Output the [X, Y] coordinate of the center of the cell containing the given text.  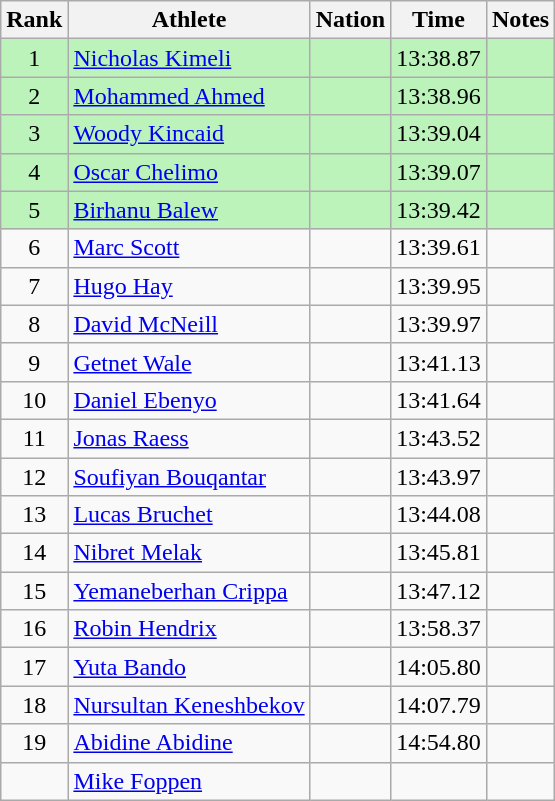
1 [34, 58]
Yuta Bando [189, 667]
13:38.96 [439, 96]
13:39.61 [439, 248]
8 [34, 324]
Nation [350, 20]
13:58.37 [439, 629]
2 [34, 96]
Mohammed Ahmed [189, 96]
13:43.97 [439, 477]
Soufiyan Bouqantar [189, 477]
Jonas Raess [189, 438]
Lucas Bruchet [189, 515]
Oscar Chelimo [189, 172]
7 [34, 286]
14:07.79 [439, 705]
Nibret Melak [189, 553]
Mike Foppen [189, 781]
18 [34, 705]
Notes [520, 20]
17 [34, 667]
Hugo Hay [189, 286]
3 [34, 134]
16 [34, 629]
Time [439, 20]
13:45.81 [439, 553]
13:39.95 [439, 286]
Rank [34, 20]
15 [34, 591]
14 [34, 553]
13 [34, 515]
13:39.07 [439, 172]
14:05.80 [439, 667]
10 [34, 400]
Getnet Wale [189, 362]
13:41.64 [439, 400]
13:38.87 [439, 58]
14:54.80 [439, 743]
12 [34, 477]
13:43.52 [439, 438]
5 [34, 210]
Yemaneberhan Crippa [189, 591]
Nicholas Kimeli [189, 58]
David McNeill [189, 324]
13:44.08 [439, 515]
Robin Hendrix [189, 629]
6 [34, 248]
13:47.12 [439, 591]
13:39.04 [439, 134]
9 [34, 362]
13:39.97 [439, 324]
13:39.42 [439, 210]
Daniel Ebenyo [189, 400]
Marc Scott [189, 248]
Nursultan Keneshbekov [189, 705]
19 [34, 743]
Abidine Abidine [189, 743]
11 [34, 438]
Athlete [189, 20]
Birhanu Balew [189, 210]
4 [34, 172]
Woody Kincaid [189, 134]
13:41.13 [439, 362]
